Pinpoint the cell where the given text exists, returning its (x, y) midpoint coordinate. 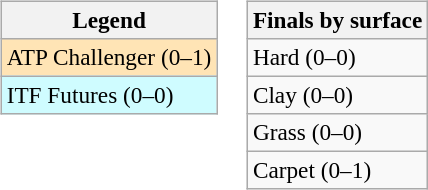
ATP Challenger (0–1) (108, 57)
ITF Futures (0–0) (108, 95)
Clay (0–0) (337, 95)
Finals by surface (337, 20)
Hard (0–0) (337, 57)
Legend (108, 20)
Carpet (0–1) (337, 171)
Grass (0–0) (337, 133)
